Return the (x, y) coordinate for the center point of the cell that contains the specified text.  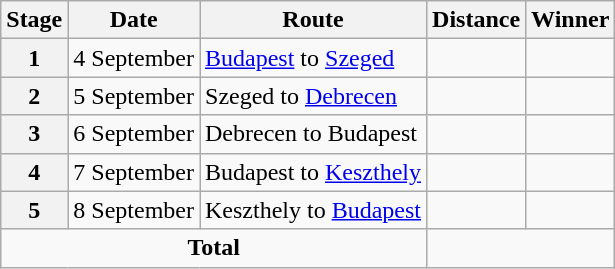
5 September (134, 96)
Winner (570, 20)
5 (34, 210)
1 (34, 58)
7 September (134, 172)
Szeged to Debrecen (314, 96)
6 September (134, 134)
Route (314, 20)
Debrecen to Budapest (314, 134)
8 September (134, 210)
Keszthely to Budapest (314, 210)
Budapest to Szeged (314, 58)
Stage (34, 20)
4 September (134, 58)
3 (34, 134)
2 (34, 96)
Date (134, 20)
Distance (476, 20)
Total (214, 248)
4 (34, 172)
Budapest to Keszthely (314, 172)
